Return [X, Y] of the center of cell containing provided text 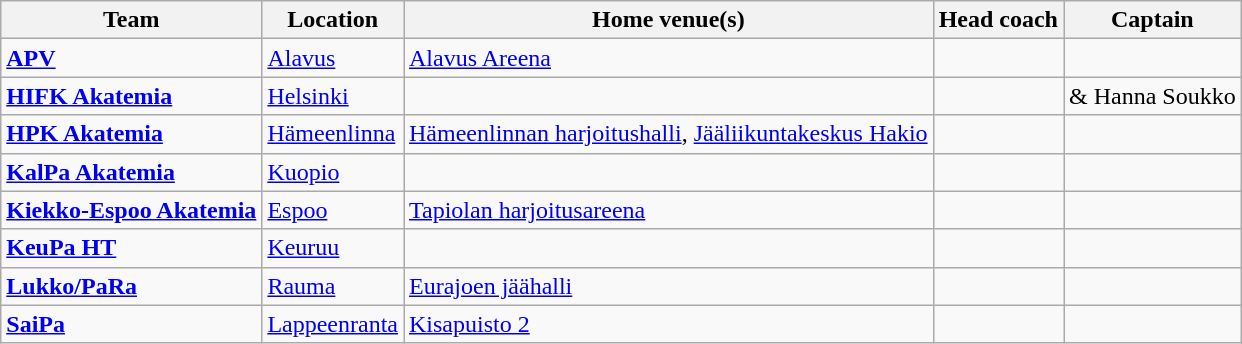
Helsinki [333, 96]
Alavus [333, 58]
Kuopio [333, 172]
& Hanna Soukko [1153, 96]
Team [132, 20]
Lappeenranta [333, 324]
Rauma [333, 286]
Hämeenlinna [333, 134]
SaiPa [132, 324]
Eurajoen jäähalli [669, 286]
Home venue(s) [669, 20]
Head coach [998, 20]
Alavus Areena [669, 58]
Lukko/PaRa [132, 286]
APV [132, 58]
Captain [1153, 20]
KalPa Akatemia [132, 172]
Hämeenlinnan harjoitushalli, Jääliikuntakeskus Hakio [669, 134]
Kiekko-Espoo Akatemia [132, 210]
Kisapuisto 2 [669, 324]
Tapiolan harjoitusareena [669, 210]
HIFK Akatemia [132, 96]
Location [333, 20]
Keuruu [333, 248]
Espoo [333, 210]
HPK Akatemia [132, 134]
KeuPa HT [132, 248]
